Determine the [X, Y] coordinate at the center of the cell enclosing the given text.  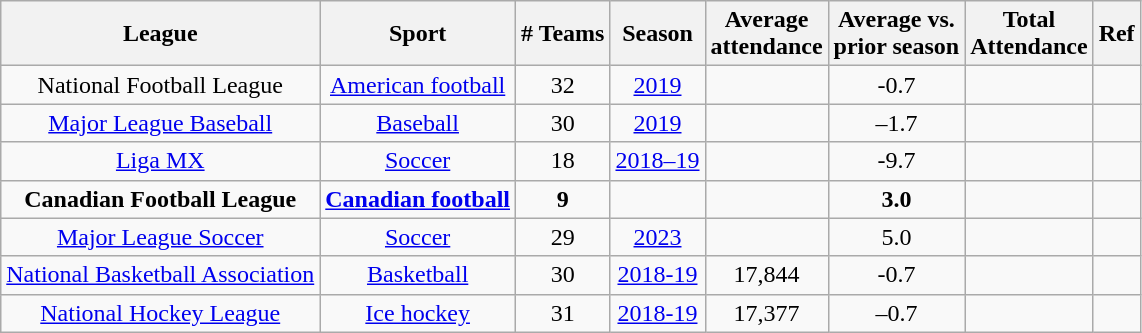
Canadian football [418, 199]
Average vs. prior season [896, 34]
National Basketball Association [160, 275]
Major League Baseball [160, 123]
2023 [658, 237]
National Football League [160, 85]
Averageattendance [766, 34]
17,377 [766, 313]
2018–19 [658, 161]
Ref [1116, 34]
Basketball [418, 275]
Baseball [418, 123]
3.0 [896, 199]
Liga MX [160, 161]
–0.7 [896, 313]
9 [563, 199]
–1.7 [896, 123]
Major League Soccer [160, 237]
Total Attendance [1029, 34]
Season [658, 34]
Ice hockey [418, 313]
Sport [418, 34]
American football [418, 85]
# Teams [563, 34]
29 [563, 237]
Canadian Football League [160, 199]
5.0 [896, 237]
31 [563, 313]
National Hockey League [160, 313]
League [160, 34]
18 [563, 161]
32 [563, 85]
-9.7 [896, 161]
17,844 [766, 275]
